Scan for the cell matching the given text and deliver its (X, Y) coordinate at center. 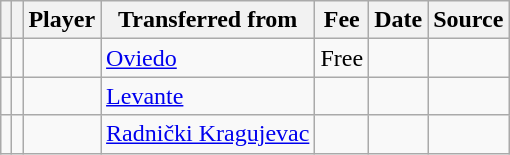
Fee (342, 20)
Levante (208, 96)
Free (342, 58)
Date (398, 20)
Oviedo (208, 58)
Radnički Kragujevac (208, 134)
Player (62, 20)
Source (468, 20)
Transferred from (208, 20)
